Return [x, y] of the center of cell containing provided text 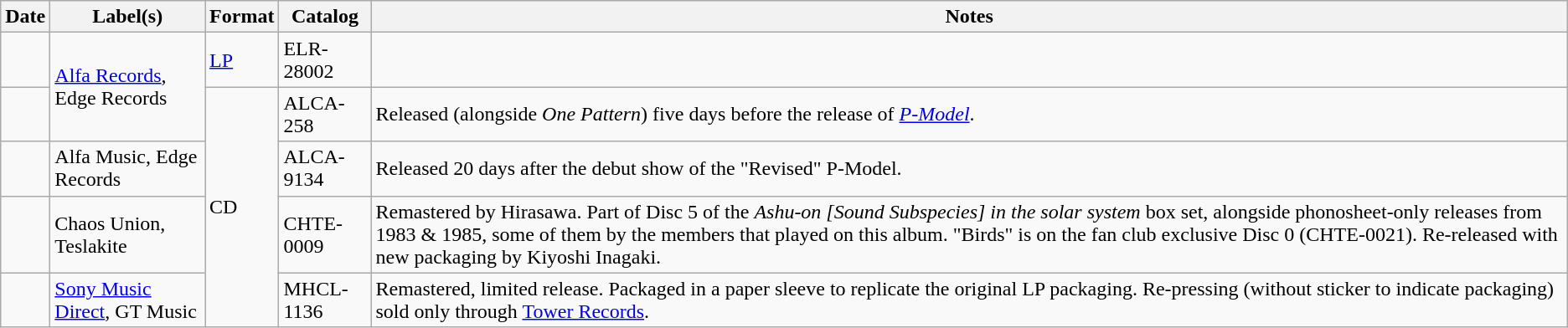
Released 20 days after the debut show of the "Revised" P-Model. [969, 169]
CD [242, 208]
Sony Music Direct, GT Music [127, 300]
Catalog [325, 17]
Notes [969, 17]
Format [242, 17]
ELR-28002 [325, 60]
Label(s) [127, 17]
ALCA-258 [325, 114]
Date [25, 17]
LP [242, 60]
Alfa Music, Edge Records [127, 169]
ALCA-9134 [325, 169]
Alfa Records, Edge Records [127, 87]
Released (alongside One Pattern) five days before the release of P-Model. [969, 114]
Chaos Union, Teslakite [127, 234]
MHCL-1136 [325, 300]
CHTE-0009 [325, 234]
